Output the (x, y) coordinate of the center of the cell containing the given text.  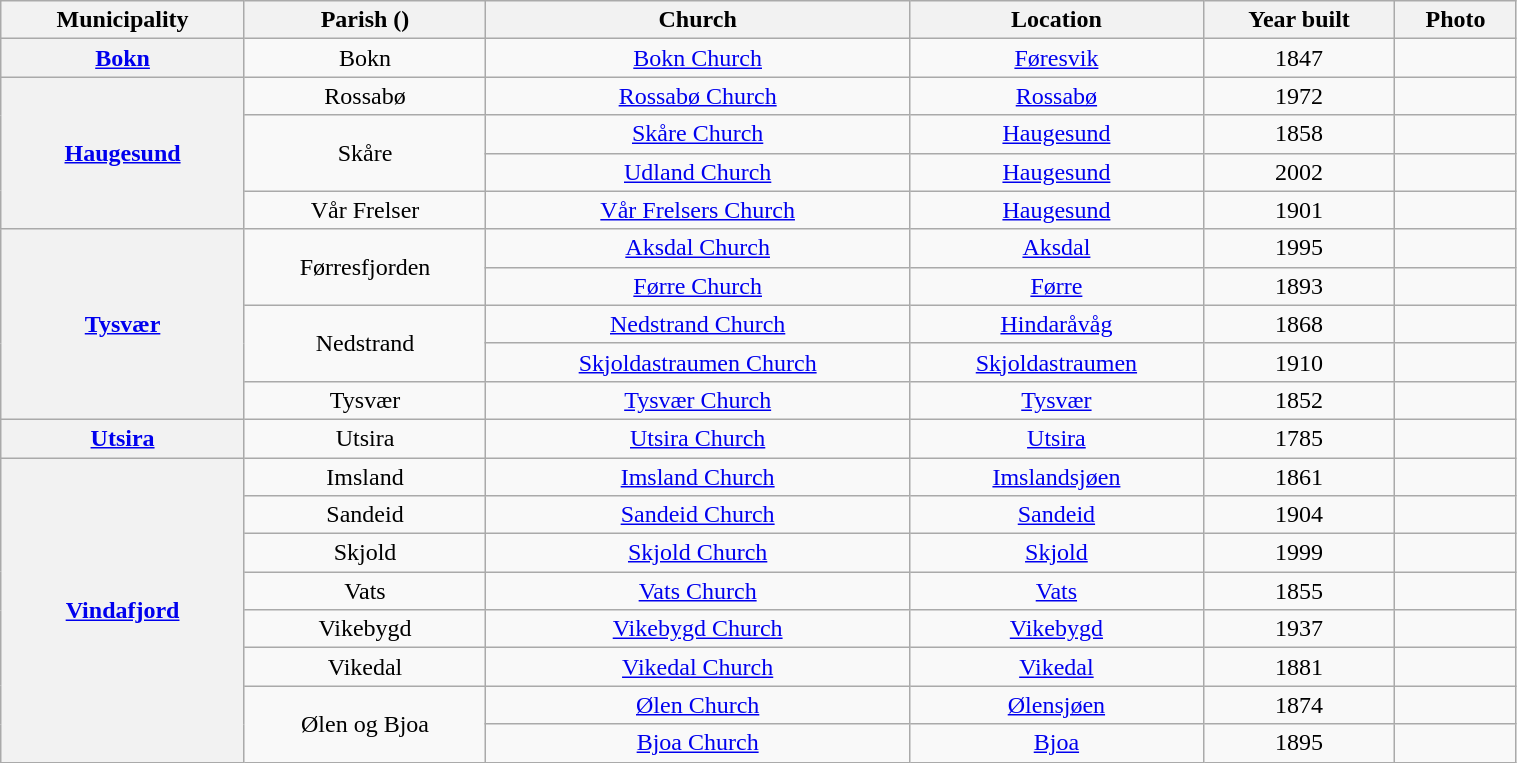
Skjold Church (698, 553)
1972 (1299, 96)
Imslandsjøen (1057, 477)
Skjoldastraumen Church (698, 362)
Church (698, 20)
Vikebygd Church (698, 629)
Vats Church (698, 591)
Photo (1456, 20)
Skåre Church (698, 134)
Sandeid Church (698, 515)
Bjoa (1057, 743)
2002 (1299, 172)
1910 (1299, 362)
1893 (1299, 286)
1937 (1299, 629)
Tysvær Church (698, 400)
Municipality (123, 20)
1995 (1299, 248)
1874 (1299, 705)
1881 (1299, 667)
Location (1057, 20)
1785 (1299, 438)
Føresvik (1057, 58)
Førresfjorden (364, 267)
Vindafjord (123, 610)
1852 (1299, 400)
Bokn Church (698, 58)
1868 (1299, 324)
1999 (1299, 553)
Nedstrand (364, 343)
1895 (1299, 743)
Aksdal (1057, 248)
Skåre (364, 153)
Vår Frelser (364, 210)
Vikedal Church (698, 667)
Imsland (364, 477)
Aksdal Church (698, 248)
Year built (1299, 20)
Ølen og Bjoa (364, 724)
Nedstrand Church (698, 324)
1904 (1299, 515)
Førre Church (698, 286)
Parish () (364, 20)
Ølen Church (698, 705)
1847 (1299, 58)
1858 (1299, 134)
Imsland Church (698, 477)
1901 (1299, 210)
Udland Church (698, 172)
1861 (1299, 477)
Hindaråvåg (1057, 324)
Førre (1057, 286)
Bjoa Church (698, 743)
Skjoldastraumen (1057, 362)
Ølensjøen (1057, 705)
1855 (1299, 591)
Utsira Church (698, 438)
Rossabø Church (698, 96)
Vår Frelsers Church (698, 210)
